Capture the cell that displays the provided text and extract its (x, y) central coordinate. 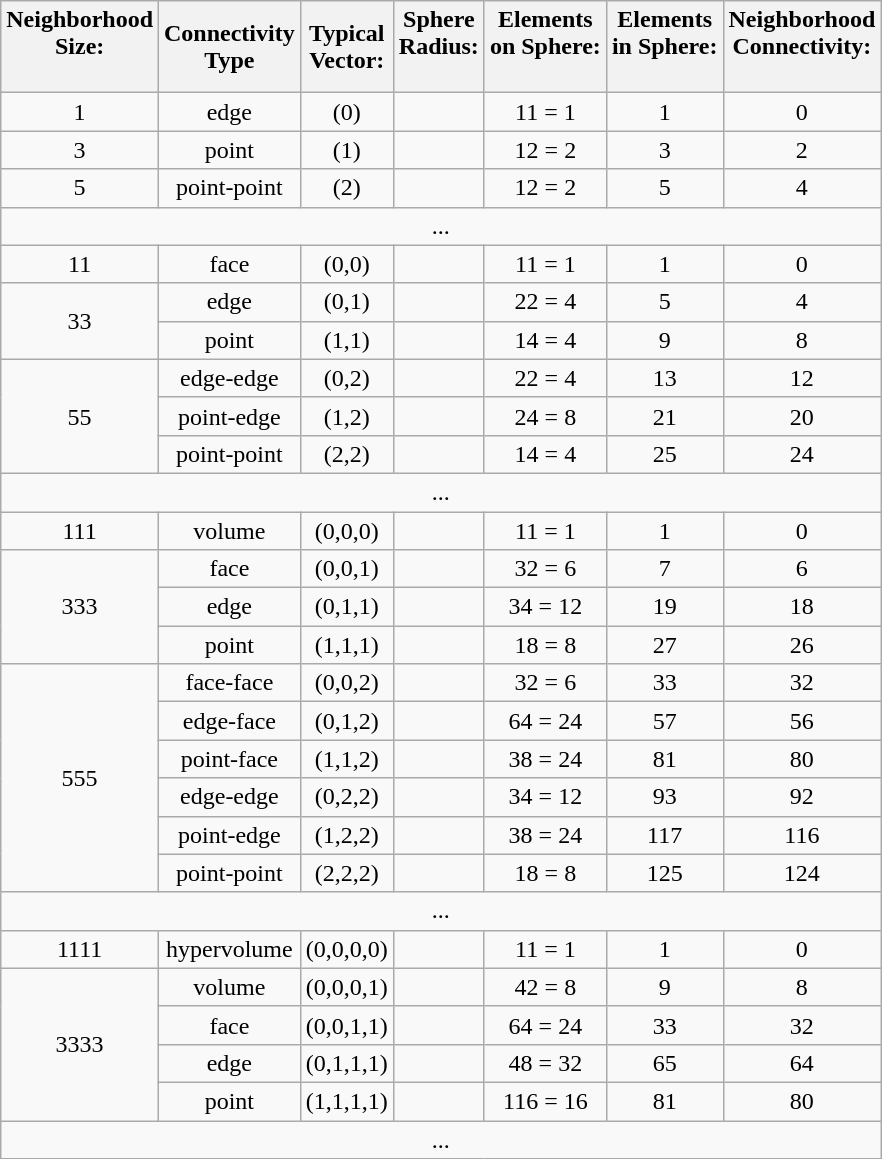
6 (802, 569)
27 (664, 645)
(0,2,2) (346, 797)
7 (664, 569)
NeighborhoodConnectivity: (802, 47)
ConnectivityType (230, 47)
hypervolume (230, 949)
(0,1,1) (346, 607)
(0,0,2) (346, 683)
NeighborhoodSize: (80, 47)
117 (664, 835)
116 (802, 835)
(0,1,2) (346, 721)
edge-face (230, 721)
93 (664, 797)
116 = 16 (545, 1101)
26 (802, 645)
3333 (80, 1044)
(0,0) (346, 264)
20 (802, 416)
(0,0,1) (346, 569)
(0,2) (346, 378)
19 (664, 607)
(0,0,0) (346, 531)
48 = 32 (545, 1063)
(0) (346, 112)
(2,2) (346, 454)
124 (802, 873)
25 (664, 454)
(2,2,2) (346, 873)
555 (80, 778)
(0,0,0,0) (346, 949)
(0,1) (346, 302)
face-face (230, 683)
SphereRadius: (438, 47)
(1,1,1) (346, 645)
1111 (80, 949)
92 (802, 797)
Elementson Sphere: (545, 47)
2 (802, 150)
64 (802, 1063)
24 = 8 (545, 416)
65 (664, 1063)
point-face (230, 759)
13 (664, 378)
24 (802, 454)
57 (664, 721)
(1,2) (346, 416)
12 (802, 378)
Elementsin Sphere: (664, 47)
(0,0,1,1) (346, 1025)
(1,1,1,1) (346, 1101)
(1,1) (346, 340)
42 = 8 (545, 987)
(1,2,2) (346, 835)
125 (664, 873)
11 (80, 264)
TypicalVector: (346, 47)
111 (80, 531)
333 (80, 607)
(2) (346, 188)
18 (802, 607)
56 (802, 721)
(0,0,0,1) (346, 987)
55 (80, 416)
21 (664, 416)
(1) (346, 150)
(1,1,2) (346, 759)
(0,1,1,1) (346, 1063)
